Find where the given text appears and provide that cell's center as (x, y) coordinate. 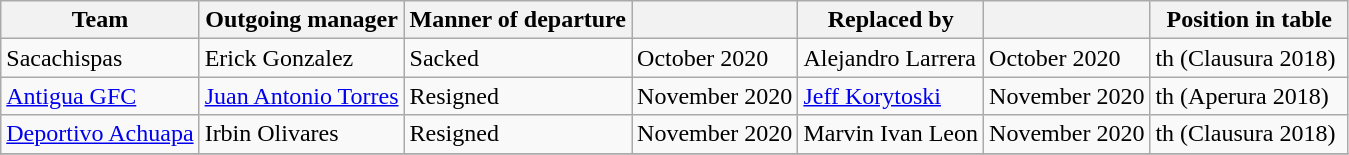
Sacked (518, 58)
Replaced by (891, 20)
Marvin Ivan Leon (891, 134)
Manner of departure (518, 20)
Outgoing manager (302, 20)
Position in table (1250, 20)
th (Aperura 2018) (1250, 96)
Juan Antonio Torres (302, 96)
Deportivo Achuapa (100, 134)
Sacachispas (100, 58)
Irbin Olivares (302, 134)
Alejandro Larrera (891, 58)
Jeff Korytoski (891, 96)
Erick Gonzalez (302, 58)
Antigua GFC (100, 96)
Team (100, 20)
